Provide the [x, y] coordinate of the cell's center where the given text is located.  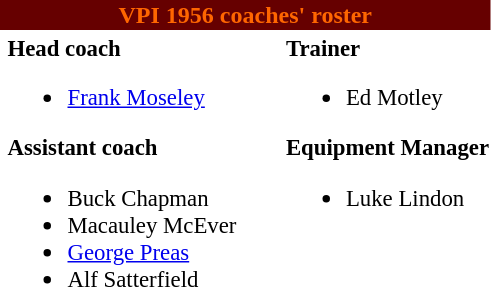
VPI 1956 coaches' roster [246, 15]
